Search for the cell housing the specified text and yield its [X, Y] center coordinate. 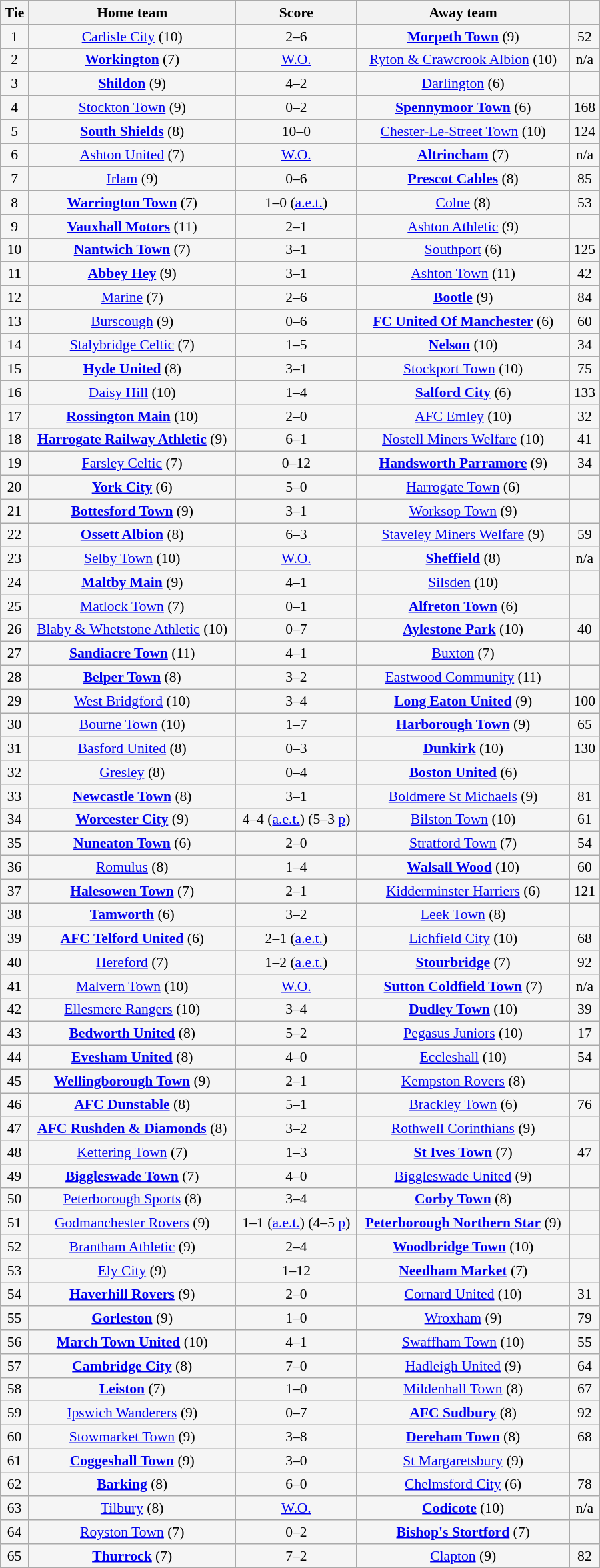
AFC Emley (10) [463, 416]
Colne (8) [463, 203]
Rossington Main (10) [132, 416]
AFC Rushden & Diamonds (8) [132, 1129]
25 [15, 606]
Morpeth Town (9) [463, 37]
20 [15, 488]
Woodbridge Town (10) [463, 1247]
49 [15, 1176]
Boldmere St Michaels (9) [463, 796]
Rothwell Corinthians (9) [463, 1129]
Spennymoor Town (6) [463, 108]
Workington (7) [132, 60]
10–0 [296, 131]
Vauxhall Motors (11) [132, 227]
Sheffield (8) [463, 559]
Gorleston (9) [132, 1319]
22 [15, 535]
Wroxham (9) [463, 1319]
Dudley Town (10) [463, 1010]
1 [15, 37]
Sandiacre Town (11) [132, 654]
Mildenhall Town (8) [463, 1389]
Eastwood Community (11) [463, 678]
Gresley (8) [132, 772]
Bishop's Stortford (7) [463, 1532]
5–1 [296, 1105]
Farsley Celtic (7) [132, 464]
Leek Town (8) [463, 915]
Tamworth (6) [132, 915]
Nuneaton Town (6) [132, 844]
Burscough (9) [132, 321]
46 [15, 1105]
Maltby Main (9) [132, 582]
Peterborough Northern Star (9) [463, 1223]
Silsden (10) [463, 582]
6–0 [296, 1485]
Romulus (8) [132, 868]
0–1 [296, 606]
AFC Telford United (6) [132, 939]
3–0 [296, 1461]
Nostell Miners Welfare (10) [463, 440]
3–8 [296, 1437]
63 [15, 1509]
Stockport Town (10) [463, 369]
Codicote (10) [463, 1509]
St Margaretsbury (9) [463, 1461]
Bootle (9) [463, 298]
Ryton & Crawcrook Albion (10) [463, 60]
Haverhill Rovers (9) [132, 1295]
121 [585, 891]
18 [15, 440]
Warrington Town (7) [132, 203]
5–2 [296, 1034]
Harrogate Railway Athletic (9) [132, 440]
Ashton Town (11) [463, 274]
Altrincham (7) [463, 155]
Cornard United (10) [463, 1295]
Shildon (9) [132, 84]
Worcester City (9) [132, 820]
Malvern Town (10) [132, 986]
Kidderminster Harriers (6) [463, 891]
Ellesmere Rangers (10) [132, 1010]
81 [585, 796]
6–3 [296, 535]
Basford United (8) [132, 749]
26 [15, 630]
Belper Town (8) [132, 678]
AFC Dunstable (8) [132, 1105]
Boston United (6) [463, 772]
7–2 [296, 1556]
21 [15, 511]
8 [15, 203]
51 [15, 1223]
Nelson (10) [463, 345]
Pegasus Juniors (10) [463, 1034]
York City (6) [132, 488]
Godmanchester Rovers (9) [132, 1223]
AFC Sudbury (8) [463, 1413]
Brantham Athletic (9) [132, 1247]
84 [585, 298]
Harrogate Town (6) [463, 488]
Bilston Town (10) [463, 820]
67 [585, 1389]
Brackley Town (6) [463, 1105]
Corby Town (8) [463, 1199]
1–12 [296, 1271]
82 [585, 1556]
12 [15, 298]
0–4 [296, 772]
Prescot Cables (8) [463, 179]
Needham Market (7) [463, 1271]
0–3 [296, 749]
38 [15, 915]
Ossett Albion (8) [132, 535]
Stockton Town (9) [132, 108]
Stratford Town (7) [463, 844]
St Ives Town (7) [463, 1152]
30 [15, 725]
Chester-Le-Street Town (10) [463, 131]
1–7 [296, 725]
125 [585, 250]
33 [15, 796]
58 [15, 1389]
Stowmarket Town (9) [132, 1437]
Ashton United (7) [132, 155]
7 [15, 179]
29 [15, 701]
45 [15, 1081]
56 [15, 1342]
6 [15, 155]
Swaffham Town (10) [463, 1342]
Hyde United (8) [132, 369]
2 [15, 60]
23 [15, 559]
7–0 [296, 1366]
Worksop Town (9) [463, 511]
2–4 [296, 1247]
50 [15, 1199]
Salford City (6) [463, 392]
28 [15, 678]
Hadleigh United (9) [463, 1366]
Stalybridge Celtic (7) [132, 345]
Royston Town (7) [132, 1532]
16 [15, 392]
5 [15, 131]
4–4 (a.e.t.) (5–3 p) [296, 820]
Staveley Miners Welfare (9) [463, 535]
Long Eaton United (9) [463, 701]
Matlock Town (7) [132, 606]
15 [15, 369]
Wellingborough Town (9) [132, 1081]
Newcastle Town (8) [132, 796]
168 [585, 108]
35 [15, 844]
Coggeshall Town (9) [132, 1461]
1–3 [296, 1152]
Aylestone Park (10) [463, 630]
5–0 [296, 488]
Alfreton Town (6) [463, 606]
62 [15, 1485]
West Bridgford (10) [132, 701]
Walsall Wood (10) [463, 868]
March Town United (10) [132, 1342]
Bourne Town (10) [132, 725]
Daisy Hill (10) [132, 392]
Nantwich Town (7) [132, 250]
78 [585, 1485]
Away team [463, 13]
Eccleshall (10) [463, 1058]
1–1 (a.e.t.) (4–5 p) [296, 1223]
133 [585, 392]
6–1 [296, 440]
Irlam (9) [132, 179]
Halesowen Town (7) [132, 891]
Ipswich Wanderers (9) [132, 1413]
10 [15, 250]
Kempston Rovers (8) [463, 1081]
Barking (8) [132, 1485]
75 [585, 369]
3 [15, 84]
Darlington (6) [463, 84]
Bedworth United (8) [132, 1034]
Selby Town (10) [132, 559]
Tilbury (8) [132, 1509]
Handsworth Parramore (9) [463, 464]
Dunkirk (10) [463, 749]
Bottesford Town (9) [132, 511]
24 [15, 582]
Biggleswade Town (7) [132, 1176]
Sutton Coldfield Town (7) [463, 986]
Lichfield City (10) [463, 939]
37 [15, 891]
130 [585, 749]
1–5 [296, 345]
9 [15, 227]
Thurrock (7) [132, 1556]
Score [296, 13]
79 [585, 1319]
Clapton (9) [463, 1556]
Harborough Town (9) [463, 725]
Southport (6) [463, 250]
27 [15, 654]
4–2 [296, 84]
43 [15, 1034]
Buxton (7) [463, 654]
0–12 [296, 464]
Hereford (7) [132, 962]
57 [15, 1366]
Marine (7) [132, 298]
South Shields (8) [132, 131]
Evesham United (8) [132, 1058]
Carlisle City (10) [132, 37]
Dereham Town (8) [463, 1437]
Leiston (7) [132, 1389]
19 [15, 464]
14 [15, 345]
48 [15, 1152]
Blaby & Whetstone Athletic (10) [132, 630]
13 [15, 321]
44 [15, 1058]
1–0 (a.e.t.) [296, 203]
Peterborough Sports (8) [132, 1199]
Chelmsford City (6) [463, 1485]
Stourbridge (7) [463, 962]
Abbey Hey (9) [132, 274]
11 [15, 274]
36 [15, 868]
76 [585, 1105]
100 [585, 701]
Biggleswade United (9) [463, 1176]
4 [15, 108]
1–2 (a.e.t.) [296, 962]
Ashton Athletic (9) [463, 227]
Ely City (9) [132, 1271]
Kettering Town (7) [132, 1152]
85 [585, 179]
FC United Of Manchester (6) [463, 321]
124 [585, 131]
2–1 (a.e.t.) [296, 939]
Tie [15, 13]
Home team [132, 13]
Cambridge City (8) [132, 1366]
